Return [x, y] of the center of cell containing provided text 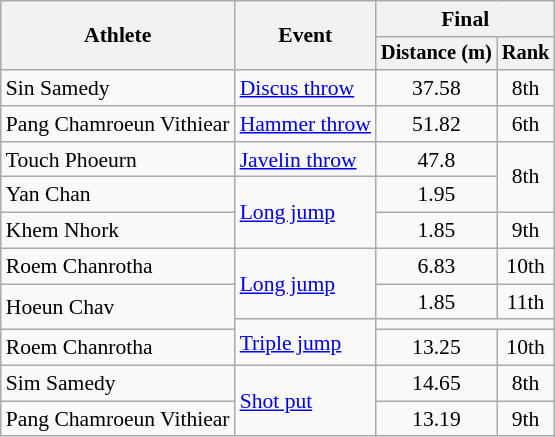
Hoeun Chav [118, 307]
47.8 [436, 160]
6th [526, 124]
Javelin throw [306, 160]
Event [306, 36]
Final [465, 19]
Khem Nhork [118, 231]
Sin Samedy [118, 88]
51.82 [436, 124]
13.25 [436, 348]
13.19 [436, 419]
Discus throw [306, 88]
Distance (m) [436, 54]
Sim Samedy [118, 384]
Triple jump [306, 343]
14.65 [436, 384]
Touch Phoeurn [118, 160]
Shot put [306, 402]
Athlete [118, 36]
11th [526, 302]
6.83 [436, 267]
Rank [526, 54]
1.95 [436, 195]
37.58 [436, 88]
Yan Chan [118, 195]
Hammer throw [306, 124]
